Output the [x, y] coordinate of the center of the cell containing the given text.  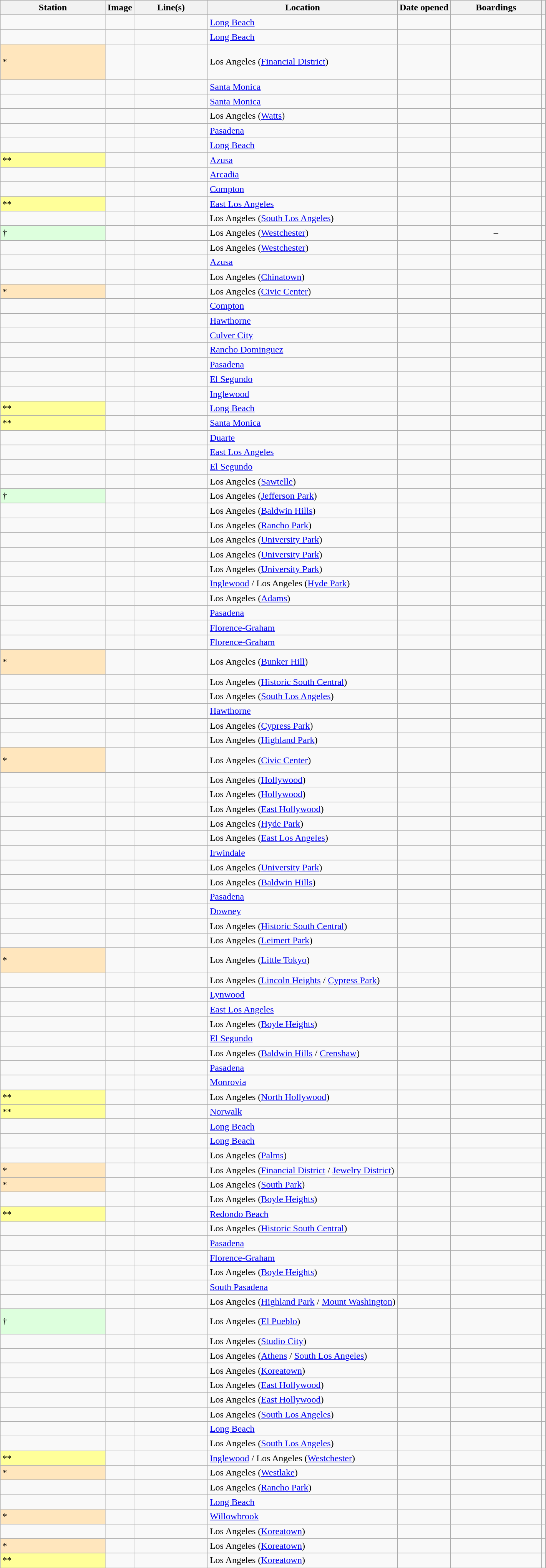
Los Angeles (Leimert Park) [302, 941]
Los Angeles (Adams) [302, 598]
Lynwood [302, 995]
Willowbrook [302, 1517]
Los Angeles (Athens / South Los Angeles) [302, 1356]
Los Angeles (Jefferson Park) [302, 496]
Rancho Dominguez [302, 350]
Los Angeles (El Pueblo) [302, 1322]
Los Angeles (North Hollywood) [302, 1097]
Line(s) [171, 8]
Los Angeles (East Los Angeles) [302, 838]
Inglewood / Los Angeles (Hyde Park) [302, 584]
Los Angeles (Studio City) [302, 1341]
Los Angeles (Chinatown) [302, 277]
Los Angeles (Sawtelle) [302, 481]
Monrovia [302, 1082]
Downey [302, 911]
Los Angeles (Financial District) [302, 62]
Boardings [496, 8]
South Pasadena [302, 1287]
Los Angeles (Highland Park) [302, 740]
Norwalk [302, 1111]
Los Angeles (Bunker Hill) [302, 662]
Irwindale [302, 853]
Los Angeles (Little Tokyo) [302, 961]
– [496, 233]
Station [53, 8]
Arcadia [302, 174]
Inglewood [302, 394]
Los Angeles (Cypress Park) [302, 726]
Redondo Beach [302, 1214]
Culver City [302, 335]
Location [302, 8]
Los Angeles (Baldwin Hills / Crenshaw) [302, 1053]
Date opened [424, 8]
Los Angeles (South Park) [302, 1185]
Duarte [302, 437]
Los Angeles (Watts) [302, 116]
Los Angeles (Palms) [302, 1155]
Los Angeles (Hyde Park) [302, 824]
Los Angeles (Financial District / Jewelry District) [302, 1170]
Los Angeles (Highland Park / Mount Washington) [302, 1302]
Image [120, 8]
Los Angeles (Westlake) [302, 1473]
Inglewood / Los Angeles (Westchester) [302, 1458]
Los Angeles (Lincoln Heights / Cypress Park) [302, 980]
